Search for the cell housing the specified text and yield its (x, y) center coordinate. 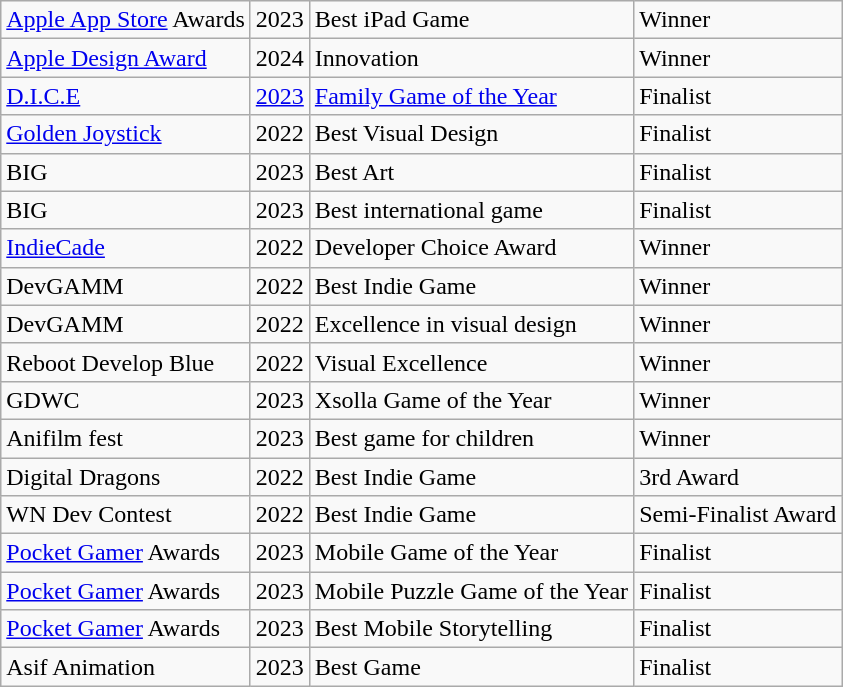
GDWC (126, 400)
Excellence in visual design (471, 324)
Semi-Finalist Award (738, 515)
Family Game of the Year (471, 96)
Mobile Puzzle Game of the Year (471, 591)
Digital Dragons (126, 477)
Innovation (471, 58)
Asif Animation (126, 667)
2024 (280, 58)
Apple Design Award (126, 58)
Visual Excellence (471, 362)
Best game for children (471, 438)
Best Mobile Storytelling (471, 629)
Best Game (471, 667)
IndieCade (126, 248)
Best international game (471, 210)
3rd Award (738, 477)
Golden Joystick (126, 134)
Xsolla Game of the Year (471, 400)
Reboot Develop Blue (126, 362)
Anifilm fest (126, 438)
Mobile Game of the Year (471, 553)
Best Visual Design (471, 134)
WN Dev Contest (126, 515)
Best iPad Game (471, 20)
Developer Choice Award (471, 248)
D.I.C.E (126, 96)
Best Art (471, 172)
Apple App Store Awards (126, 20)
